Return (x, y) of the center of cell containing provided text 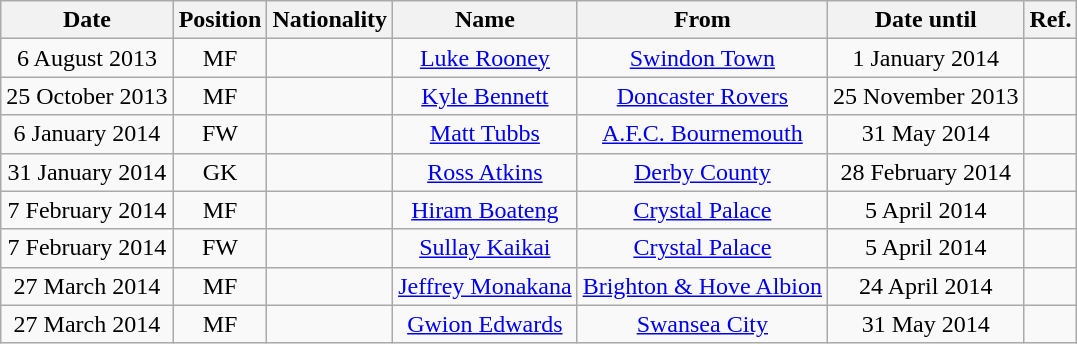
Date until (926, 20)
Swansea City (702, 324)
Luke Rooney (486, 58)
Matt Tubbs (486, 134)
6 January 2014 (87, 134)
Kyle Bennett (486, 96)
31 January 2014 (87, 172)
28 February 2014 (926, 172)
Derby County (702, 172)
1 January 2014 (926, 58)
Brighton & Hove Albion (702, 286)
6 August 2013 (87, 58)
24 April 2014 (926, 286)
Nationality (330, 20)
Date (87, 20)
Ref. (1050, 20)
Sullay Kaikai (486, 248)
From (702, 20)
25 November 2013 (926, 96)
A.F.C. Bournemouth (702, 134)
25 October 2013 (87, 96)
Position (220, 20)
Doncaster Rovers (702, 96)
Jeffrey Monakana (486, 286)
Gwion Edwards (486, 324)
Name (486, 20)
Hiram Boateng (486, 210)
GK (220, 172)
Ross Atkins (486, 172)
Swindon Town (702, 58)
